Determine the [x, y] coordinate at the center of the cell enclosing the given text.  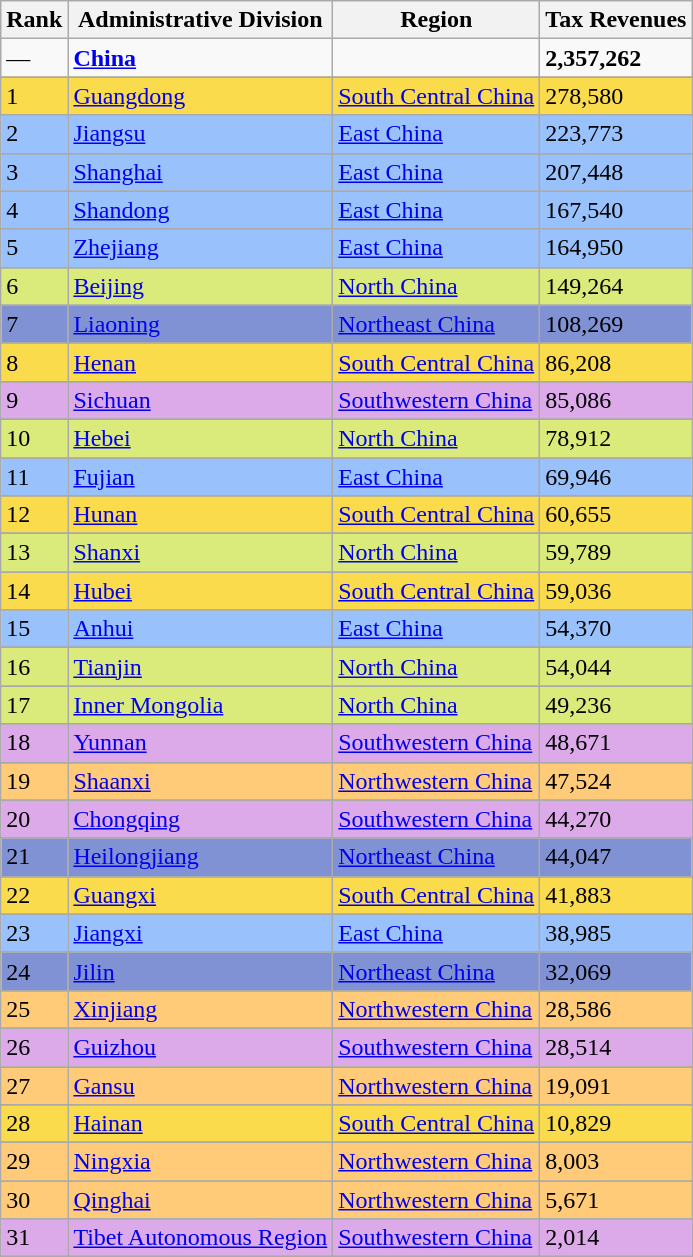
Beijing [200, 286]
8 [34, 362]
22 [34, 895]
19 [34, 781]
27 [34, 1085]
Tianjin [200, 667]
44,270 [616, 819]
108,269 [616, 324]
5,671 [616, 1200]
10,829 [616, 1124]
28,586 [616, 1009]
Anhui [200, 629]
2 [34, 134]
Guangdong [200, 96]
47,524 [616, 781]
16 [34, 667]
Heilongjiang [200, 857]
15 [34, 629]
Inner Mongolia [200, 705]
207,448 [616, 172]
167,540 [616, 210]
44,047 [616, 857]
5 [34, 248]
Hunan [200, 515]
Hubei [200, 591]
38,985 [616, 933]
29 [34, 1162]
Region [436, 20]
Shandong [200, 210]
Liaoning [200, 324]
Yunnan [200, 743]
18 [34, 743]
54,044 [616, 667]
48,671 [616, 743]
12 [34, 515]
9 [34, 400]
Shaanxi [200, 781]
3 [34, 172]
1 [34, 96]
Qinghai [200, 1200]
10 [34, 438]
Hebei [200, 438]
28 [34, 1124]
32,069 [616, 971]
59,036 [616, 591]
Jilin [200, 971]
60,655 [616, 515]
78,912 [616, 438]
164,950 [616, 248]
Hainan [200, 1124]
7 [34, 324]
49,236 [616, 705]
6 [34, 286]
Guizhou [200, 1047]
Gansu [200, 1085]
41,883 [616, 895]
Shanxi [200, 553]
59,789 [616, 553]
Jiangsu [200, 134]
21 [34, 857]
Shanghai [200, 172]
Xinjiang [200, 1009]
13 [34, 553]
25 [34, 1009]
2,014 [616, 1238]
85,086 [616, 400]
8,003 [616, 1162]
Zhejiang [200, 248]
Tibet Autonomous Region [200, 1238]
China [200, 58]
Chongqing [200, 819]
Fujian [200, 477]
Sichuan [200, 400]
28,514 [616, 1047]
Jiangxi [200, 933]
Rank [34, 20]
14 [34, 591]
86,208 [616, 362]
4 [34, 210]
30 [34, 1200]
Guangxi [200, 895]
17 [34, 705]
23 [34, 933]
— [34, 58]
Administrative Division [200, 20]
26 [34, 1047]
223,773 [616, 134]
20 [34, 819]
31 [34, 1238]
24 [34, 971]
Tax Revenues [616, 20]
54,370 [616, 629]
2,357,262 [616, 58]
278,580 [616, 96]
149,264 [616, 286]
19,091 [616, 1085]
Henan [200, 362]
Ningxia [200, 1162]
69,946 [616, 477]
11 [34, 477]
